From the cell containing the given text, extract its center point as (X, Y) coordinate. 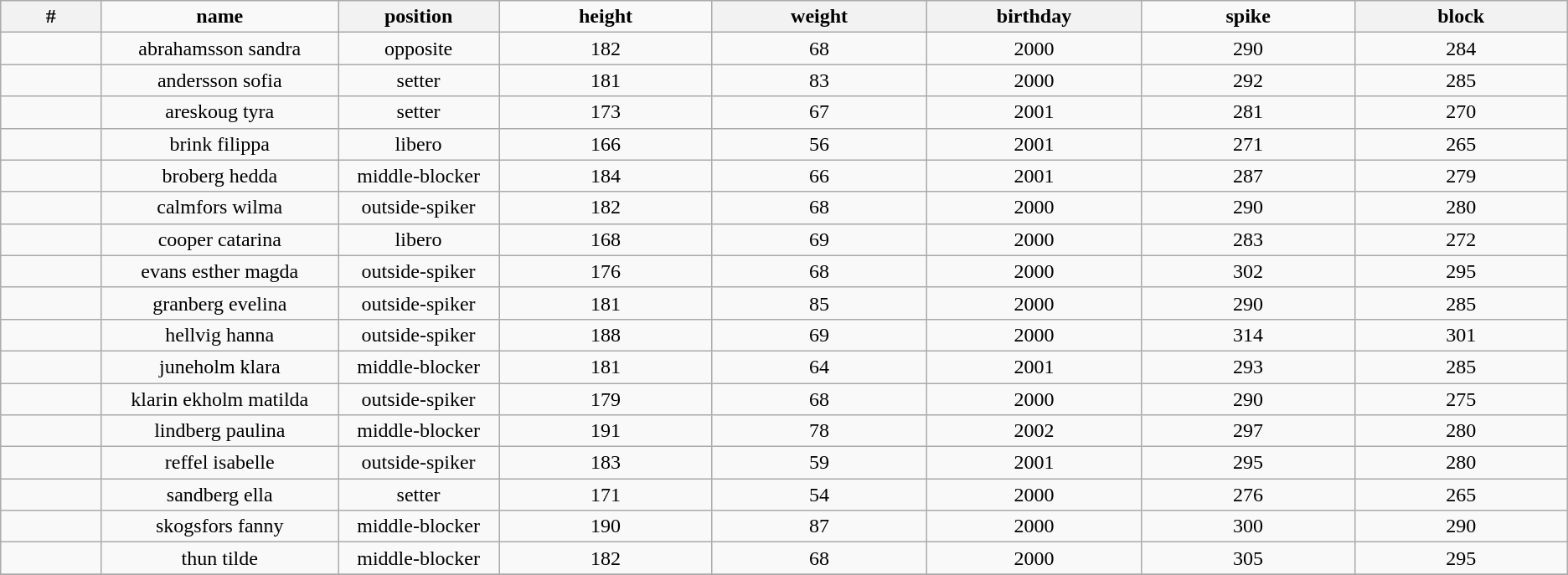
opposite (419, 49)
191 (606, 431)
272 (1461, 239)
weight (819, 17)
brink filippa (219, 144)
279 (1461, 176)
# (51, 17)
skogsfors fanny (219, 526)
block (1461, 17)
176 (606, 271)
broberg hedda (219, 176)
56 (819, 144)
klarin ekholm matilda (219, 399)
314 (1248, 335)
183 (606, 463)
287 (1248, 176)
190 (606, 526)
thun tilde (219, 558)
173 (606, 112)
name (219, 17)
283 (1248, 239)
297 (1248, 431)
66 (819, 176)
birthday (1034, 17)
171 (606, 495)
293 (1248, 367)
83 (819, 80)
spike (1248, 17)
areskoug tyra (219, 112)
granberg evelina (219, 303)
301 (1461, 335)
lindberg paulina (219, 431)
184 (606, 176)
270 (1461, 112)
64 (819, 367)
67 (819, 112)
reffel isabelle (219, 463)
179 (606, 399)
275 (1461, 399)
85 (819, 303)
andersson sofia (219, 80)
cooper catarina (219, 239)
305 (1248, 558)
juneholm klara (219, 367)
height (606, 17)
168 (606, 239)
78 (819, 431)
302 (1248, 271)
abrahamsson sandra (219, 49)
2002 (1034, 431)
166 (606, 144)
54 (819, 495)
87 (819, 526)
sandberg ella (219, 495)
evans esther magda (219, 271)
281 (1248, 112)
position (419, 17)
292 (1248, 80)
hellvig hanna (219, 335)
59 (819, 463)
276 (1248, 495)
271 (1248, 144)
calmfors wilma (219, 208)
284 (1461, 49)
300 (1248, 526)
188 (606, 335)
